Identify which cell holds the provided text, then report its (x, y) central coordinate. 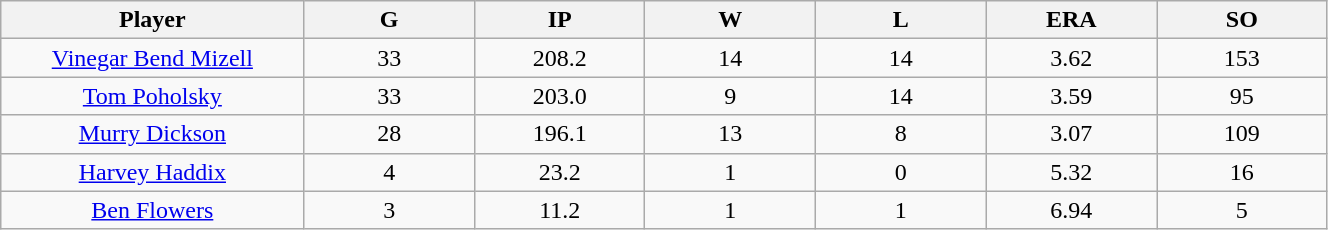
Vinegar Bend Mizell (152, 58)
16 (1242, 172)
11.2 (560, 210)
203.0 (560, 96)
5.32 (1072, 172)
IP (560, 20)
ERA (1072, 20)
Tom Poholsky (152, 96)
109 (1242, 134)
6.94 (1072, 210)
153 (1242, 58)
4 (390, 172)
0 (902, 172)
208.2 (560, 58)
Player (152, 20)
Murry Dickson (152, 134)
3 (390, 210)
W (730, 20)
G (390, 20)
9 (730, 96)
3.07 (1072, 134)
5 (1242, 210)
L (902, 20)
3.59 (1072, 96)
13 (730, 134)
28 (390, 134)
23.2 (560, 172)
3.62 (1072, 58)
8 (902, 134)
Ben Flowers (152, 210)
196.1 (560, 134)
Harvey Haddix (152, 172)
SO (1242, 20)
95 (1242, 96)
